Scan for the cell matching the given text and deliver its [x, y] coordinate at center. 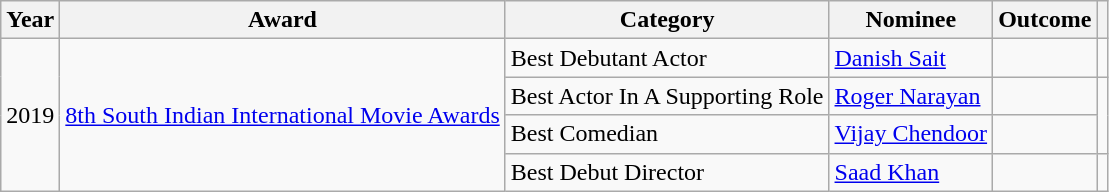
Outcome [1045, 20]
2019 [30, 115]
Nominee [911, 20]
Best Debutant Actor [667, 58]
Best Actor In A Supporting Role [667, 96]
Category [667, 20]
8th South Indian International Movie Awards [282, 115]
Roger Narayan [911, 96]
Danish Sait [911, 58]
Saad Khan [911, 172]
Year [30, 20]
Best Debut Director [667, 172]
Best Comedian [667, 134]
Vijay Chendoor [911, 134]
Award [282, 20]
